Pinpoint the cell where the given text exists, returning its (X, Y) midpoint coordinate. 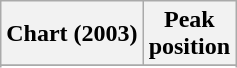
Chart (2003) (72, 34)
Peakposition (189, 34)
